Capture the cell that displays the provided text and extract its [x, y] central coordinate. 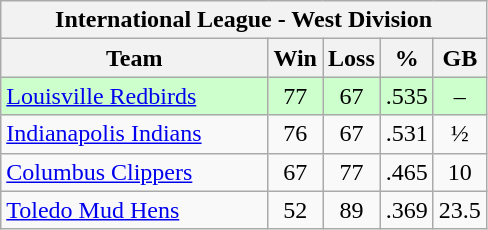
Indianapolis Indians [134, 134]
52 [296, 210]
.535 [406, 96]
Win [296, 58]
23.5 [460, 210]
% [406, 58]
Toledo Mud Hens [134, 210]
½ [460, 134]
.369 [406, 210]
.465 [406, 172]
Louisville Redbirds [134, 96]
Columbus Clippers [134, 172]
GB [460, 58]
Loss [351, 58]
76 [296, 134]
International League - West Division [244, 20]
– [460, 96]
Team [134, 58]
10 [460, 172]
89 [351, 210]
.531 [406, 134]
